Provide the (X, Y) coordinate of the cell's center where the given text is located.  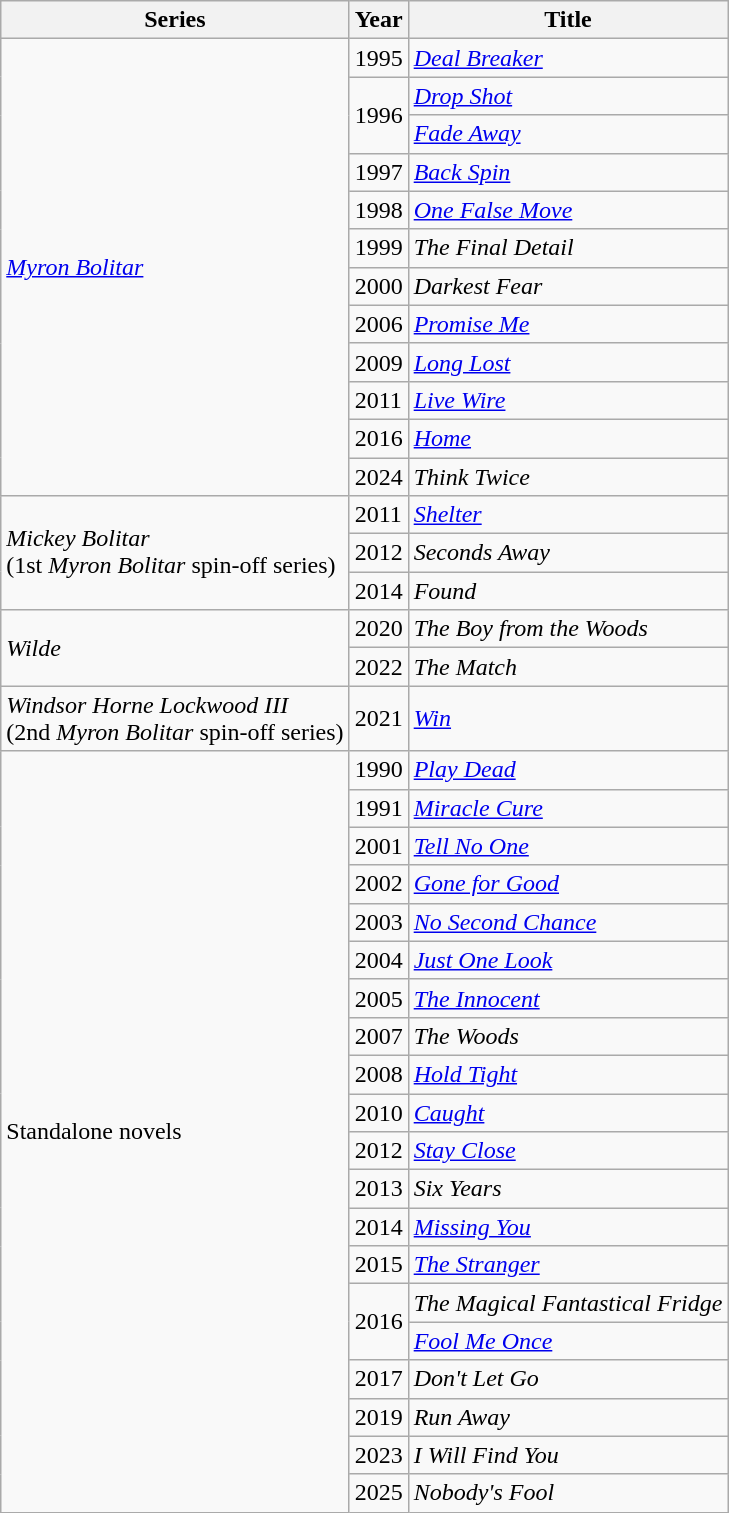
Found (568, 591)
No Second Chance (568, 922)
Darkest Fear (568, 286)
Standalone novels (175, 1132)
Back Spin (568, 172)
One False Move (568, 210)
Series (175, 20)
2007 (378, 1036)
Fool Me Once (568, 1341)
Don't Let Go (568, 1379)
2021 (378, 718)
2017 (378, 1379)
1998 (378, 210)
The Innocent (568, 998)
Mickey Bolitar(1st Myron Bolitar spin-off series) (175, 553)
Run Away (568, 1417)
2003 (378, 922)
1991 (378, 808)
Deal Breaker (568, 58)
1999 (378, 248)
2020 (378, 629)
Win (568, 718)
Promise Me (568, 324)
The Magical Fantastical Fridge (568, 1303)
2004 (378, 960)
Seconds Away (568, 553)
Tell No One (568, 846)
2024 (378, 477)
2001 (378, 846)
2000 (378, 286)
Caught (568, 1113)
2015 (378, 1265)
Six Years (568, 1189)
Shelter (568, 515)
Windsor Horne Lockwood III(2nd Myron Bolitar spin-off series) (175, 718)
The Boy from the Woods (568, 629)
The Woods (568, 1036)
Missing You (568, 1227)
Live Wire (568, 400)
2010 (378, 1113)
2019 (378, 1417)
2005 (378, 998)
The Match (568, 667)
2025 (378, 1493)
2002 (378, 884)
1990 (378, 770)
Miracle Cure (568, 808)
Drop Shot (568, 96)
The Final Detail (568, 248)
1997 (378, 172)
Long Lost (568, 362)
Think Twice (568, 477)
Wilde (175, 648)
2009 (378, 362)
1995 (378, 58)
2008 (378, 1074)
Just One Look (568, 960)
2023 (378, 1455)
Fade Away (568, 134)
Hold Tight (568, 1074)
Title (568, 20)
Gone for Good (568, 884)
Stay Close (568, 1151)
I Will Find You (568, 1455)
Home (568, 438)
Year (378, 20)
Myron Bolitar (175, 268)
2013 (378, 1189)
2006 (378, 324)
Nobody's Fool (568, 1493)
The Stranger (568, 1265)
2022 (378, 667)
1996 (378, 115)
Play Dead (568, 770)
